Return [x, y] of the center of cell containing provided text 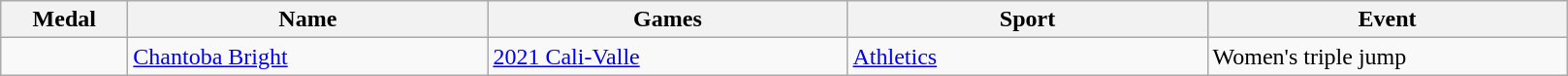
Sport [1028, 19]
Athletics [1028, 57]
2021 Cali-Valle [667, 57]
Chantoba Bright [308, 57]
Event [1387, 19]
Games [667, 19]
Medal [64, 19]
Name [308, 19]
Women's triple jump [1387, 57]
